Return [x, y] of the center of cell containing provided text 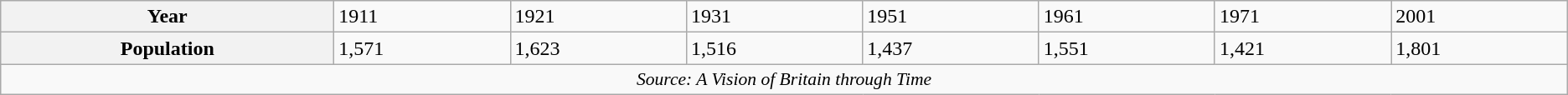
1961 [1127, 17]
1,801 [1479, 48]
1,516 [774, 48]
1,421 [1302, 48]
1,571 [422, 48]
1,437 [951, 48]
Year [168, 17]
1951 [951, 17]
1971 [1302, 17]
1,551 [1127, 48]
1921 [598, 17]
Source: A Vision of Britain through Time [784, 79]
2001 [1479, 17]
1,623 [598, 48]
1931 [774, 17]
Population [168, 48]
1911 [422, 17]
